For the text-containing cell, return its midpoint in (x, y) coordinate format. 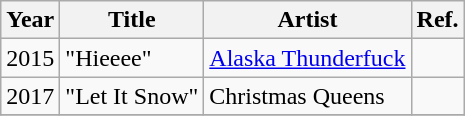
2017 (30, 96)
Artist (308, 20)
"Let It Snow" (132, 96)
Title (132, 20)
"Hieeee" (132, 58)
Alaska Thunderfuck (308, 58)
Christmas Queens (308, 96)
2015 (30, 58)
Year (30, 20)
Ref. (438, 20)
